Output the [X, Y] coordinate of the center of the cell containing the given text.  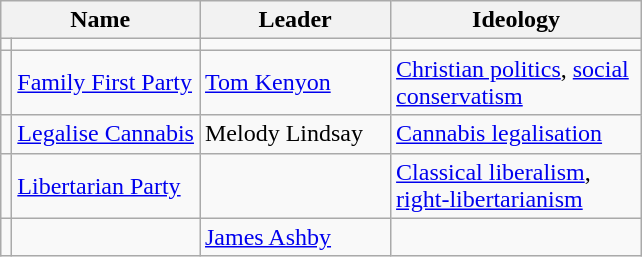
Libertarian Party [106, 186]
Leader [296, 20]
Name [100, 20]
Cannabis legalisation [516, 134]
Family First Party [106, 82]
Christian politics, social conservatism [516, 82]
Melody Lindsay [296, 134]
Ideology [516, 20]
Tom Kenyon [296, 82]
James Ashby [296, 237]
Legalise Cannabis [106, 134]
Classical liberalism, right-libertarianism [516, 186]
